Capture the cell that displays the provided text and extract its [X, Y] central coordinate. 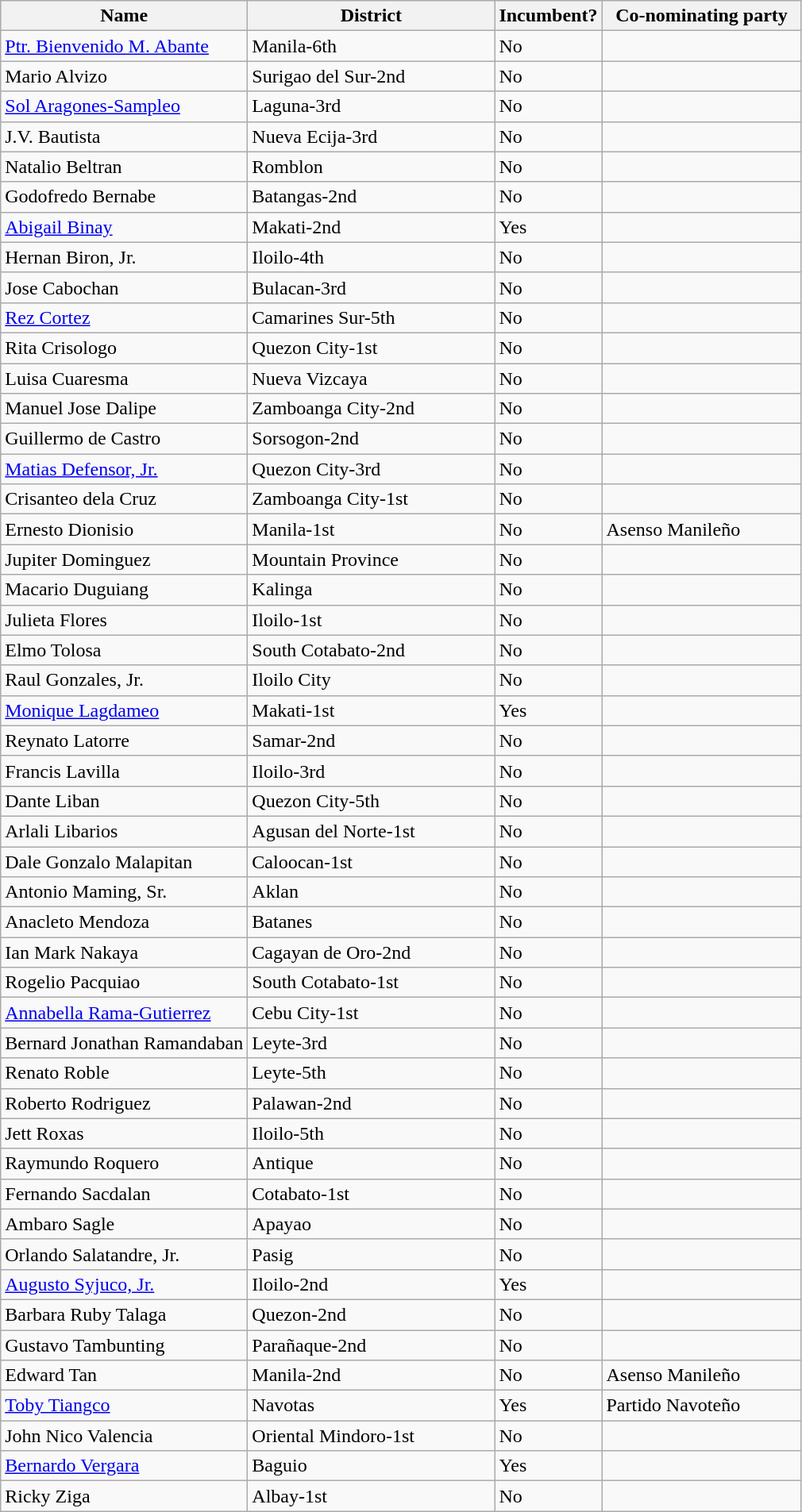
Jupiter Dominguez [124, 560]
Samar-2nd [372, 741]
Edward Tan [124, 1375]
Raul Gonzales, Jr. [124, 680]
Ambaro Sagle [124, 1224]
Macario Duguiang [124, 590]
Iloilo City [372, 680]
Name [124, 16]
Agusan del Norte-1st [372, 831]
Nueva Vizcaya [372, 379]
Iloilo-2nd [372, 1284]
John Nico Valencia [124, 1436]
Manila-2nd [372, 1375]
Elmo Tolosa [124, 650]
Aklan [372, 892]
Ian Mark Nakaya [124, 952]
South Cotabato-2nd [372, 650]
Bulacan-3rd [372, 287]
Nueva Ecija-3rd [372, 137]
Zamboanga City-2nd [372, 409]
Jose Cabochan [124, 287]
Matias Defensor, Jr. [124, 469]
Renato Roble [124, 1073]
Rez Cortez [124, 317]
South Cotabato-1st [372, 983]
Antique [372, 1164]
Rita Crisologo [124, 348]
Iloilo-3rd [372, 771]
Romblon [372, 167]
Abigail Binay [124, 227]
Sol Aragones-Sampleo [124, 106]
Augusto Syjuco, Jr. [124, 1284]
Cagayan de Oro-2nd [372, 952]
Co-nominating party [702, 16]
Barbara Ruby Talaga [124, 1314]
Dale Gonzalo Malapitan [124, 861]
Batangas-2nd [372, 197]
Ernesto Dionisio [124, 529]
Francis Lavilla [124, 771]
Leyte-5th [372, 1073]
Iloilo-5th [372, 1133]
Palawan-2nd [372, 1103]
Surigao del Sur-2nd [372, 76]
Manila-1st [372, 529]
Crisanteo dela Cruz [124, 499]
Leyte-3rd [372, 1043]
Bernardo Vergara [124, 1466]
Cotabato-1st [372, 1194]
Luisa Cuaresma [124, 379]
Mountain Province [372, 560]
Monique Lagdameo [124, 710]
Quezon-2nd [372, 1314]
Orlando Salatandre, Jr. [124, 1254]
Godofredo Bernabe [124, 197]
Toby Tiangco [124, 1406]
Hernan Biron, Jr. [124, 257]
Navotas [372, 1406]
J.V. Bautista [124, 137]
Batanes [372, 922]
Incumbent? [548, 16]
Albay-1st [372, 1496]
Pasig [372, 1254]
Guillermo de Castro [124, 439]
Anacleto Mendoza [124, 922]
Apayao [372, 1224]
Ptr. Bienvenido M. Abante [124, 46]
Oriental Mindoro-1st [372, 1436]
Fernando Sacdalan [124, 1194]
Manila-6th [372, 46]
Arlali Libarios [124, 831]
Quezon City-5th [372, 801]
Julieta Flores [124, 620]
Sorsogon-2nd [372, 439]
Quezon City-3rd [372, 469]
Laguna-3rd [372, 106]
Jett Roxas [124, 1133]
Baguio [372, 1466]
Dante Liban [124, 801]
Roberto Rodriguez [124, 1103]
Caloocan-1st [372, 861]
Partido Navoteño [702, 1406]
Ricky Ziga [124, 1496]
Zamboanga City-1st [372, 499]
Raymundo Roquero [124, 1164]
Quezon City-1st [372, 348]
Bernard Jonathan Ramandaban [124, 1043]
Kalinga [372, 590]
Makati-1st [372, 710]
Annabella Rama-Gutierrez [124, 1013]
Gustavo Tambunting [124, 1345]
Parañaque-2nd [372, 1345]
Cebu City-1st [372, 1013]
Mario Alvizo [124, 76]
Antonio Maming, Sr. [124, 892]
Iloilo-1st [372, 620]
Iloilo-4th [372, 257]
Manuel Jose Dalipe [124, 409]
Makati-2nd [372, 227]
Reynato Latorre [124, 741]
District [372, 16]
Rogelio Pacquiao [124, 983]
Camarines Sur-5th [372, 317]
Natalio Beltran [124, 167]
